Find where the given text appears and provide that cell's center as [X, Y] coordinate. 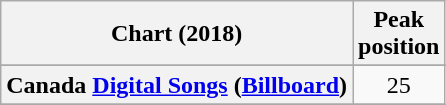
Canada Digital Songs (Billboard) [177, 85]
Chart (2018) [177, 34]
Peak position [399, 34]
25 [399, 85]
